Search for the cell housing the specified text and yield its (X, Y) center coordinate. 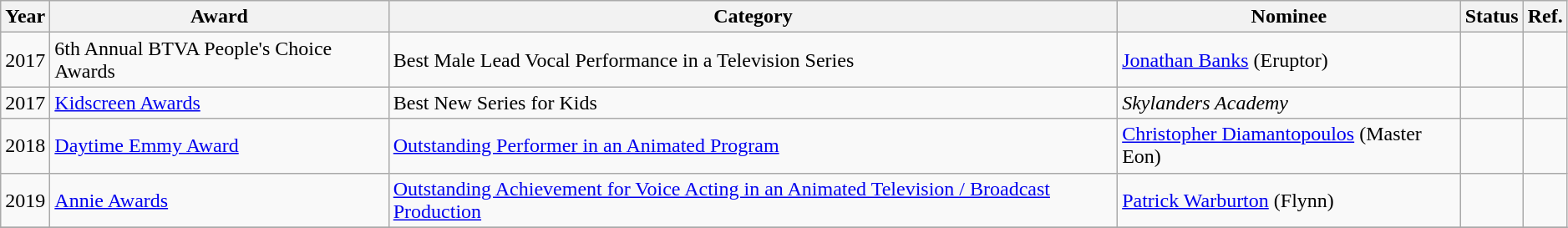
2019 (25, 200)
6th Annual BTVA People's Choice Awards (219, 60)
Award (219, 17)
Jonathan Banks (Eruptor) (1289, 60)
Best Male Lead Vocal Performance in a Television Series (753, 60)
2018 (25, 145)
Skylanders Academy (1289, 103)
Daytime Emmy Award (219, 145)
Best New Series for Kids (753, 103)
Status (1492, 17)
Nominee (1289, 17)
Annie Awards (219, 200)
Year (25, 17)
Category (753, 17)
Christopher Diamantopoulos (Master Eon) (1289, 145)
Kidscreen Awards (219, 103)
Patrick Warburton (Flynn) (1289, 200)
Outstanding Achievement for Voice Acting in an Animated Television / Broadcast Production (753, 200)
Outstanding Performer in an Animated Program (753, 145)
Ref. (1545, 17)
